Search for the cell housing the specified text and yield its (x, y) center coordinate. 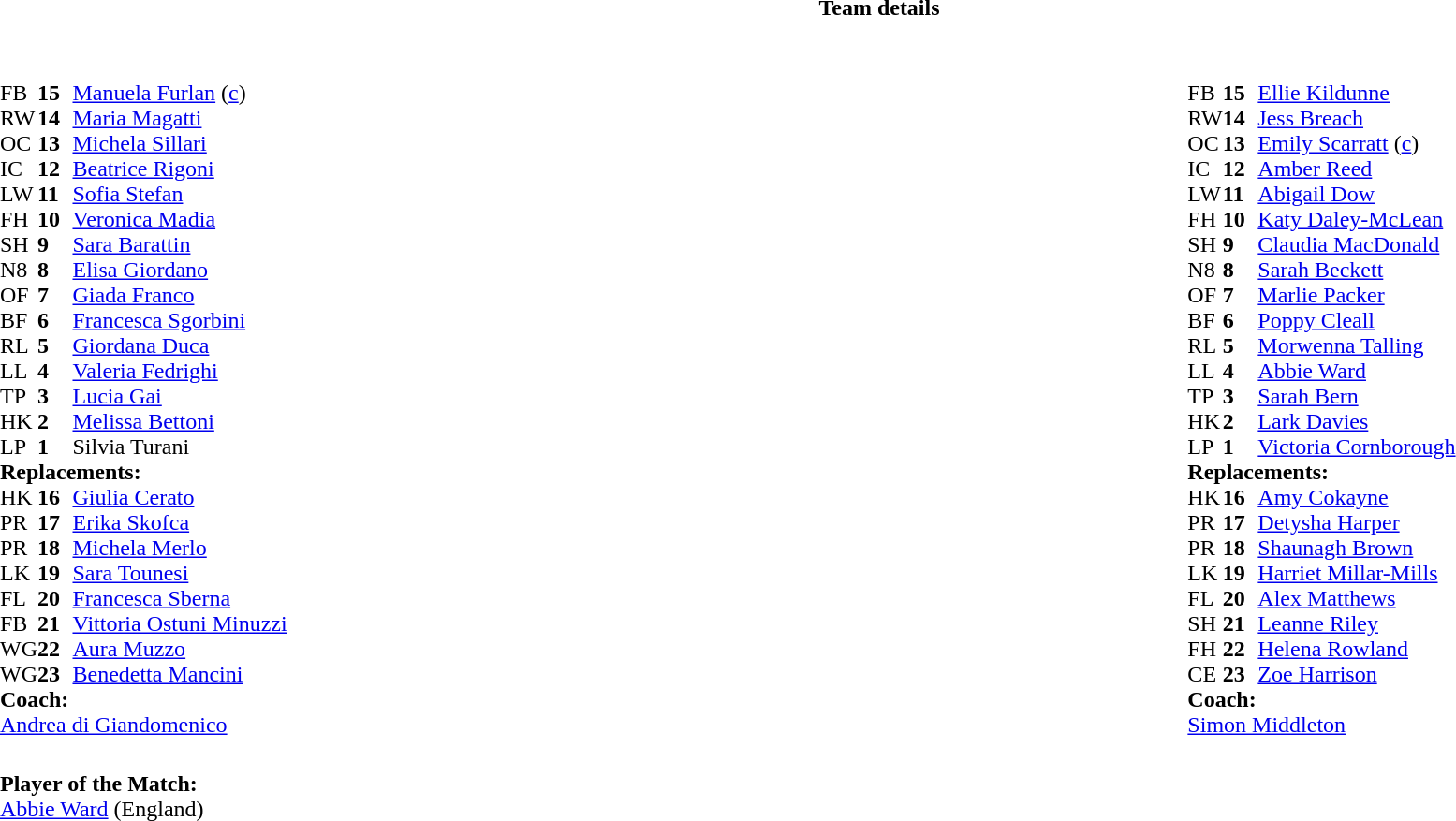
Maria Magatti (180, 118)
Sarah Bern (1356, 397)
Shaunagh Brown (1356, 549)
Benedetta Mancini (180, 674)
Lark Davies (1356, 421)
Amy Cokayne (1356, 498)
Zoe Harrison (1356, 674)
Leanne Riley (1356, 623)
Francesca Sberna (180, 599)
Emily Scarratt (c) (1356, 144)
Sara Barattin (180, 245)
Silvia Turani (180, 447)
CE (1205, 674)
Claudia MacDonald (1356, 245)
Melissa Bettoni (180, 421)
Michela Sillari (180, 144)
Helena Rowland (1356, 650)
Jess Breach (1356, 118)
Elisa Giordano (180, 270)
Francesca Sgorbini (180, 320)
Beatrice Rigoni (180, 169)
Abbie Ward (1356, 371)
Sara Tounesi (180, 573)
Detysha Harper (1356, 522)
Valeria Fedrighi (180, 371)
Manuela Furlan (c) (180, 94)
Victoria Cornborough (1356, 447)
Morwenna Talling (1356, 346)
Giulia Cerato (180, 498)
Simon Middleton (1321, 725)
Veronica Madia (180, 219)
Michela Merlo (180, 549)
Harriet Millar-Mills (1356, 573)
Aura Muzzo (180, 650)
Sarah Beckett (1356, 270)
Marlie Packer (1356, 296)
Alex Matthews (1356, 599)
Giada Franco (180, 296)
Lucia Gai (180, 397)
Erika Skofca (180, 522)
Giordana Duca (180, 346)
Poppy Cleall (1356, 320)
Sofia Stefan (180, 195)
Katy Daley-McLean (1356, 219)
Abigail Dow (1356, 195)
Andrea di Giandomenico (144, 725)
Vittoria Ostuni Minuzzi (180, 623)
Ellie Kildunne (1356, 94)
Amber Reed (1356, 169)
